Provide the [x, y] coordinate of the cell's center where the given text is located.  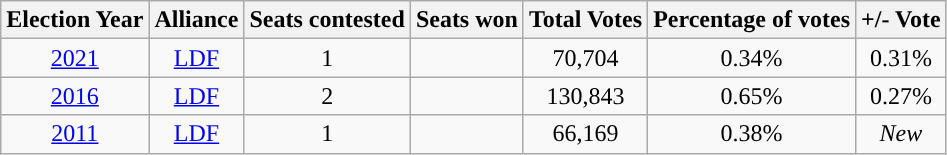
2 [327, 96]
70,704 [585, 58]
0.38% [752, 134]
New [902, 134]
Total Votes [585, 20]
2011 [75, 134]
0.31% [902, 58]
Alliance [196, 20]
0.34% [752, 58]
130,843 [585, 96]
+/- Vote [902, 20]
2016 [75, 96]
Percentage of votes [752, 20]
2021 [75, 58]
Seats contested [327, 20]
66,169 [585, 134]
Election Year [75, 20]
0.27% [902, 96]
0.65% [752, 96]
Seats won [466, 20]
